Output the [X, Y] coordinate of the center of the cell containing the given text.  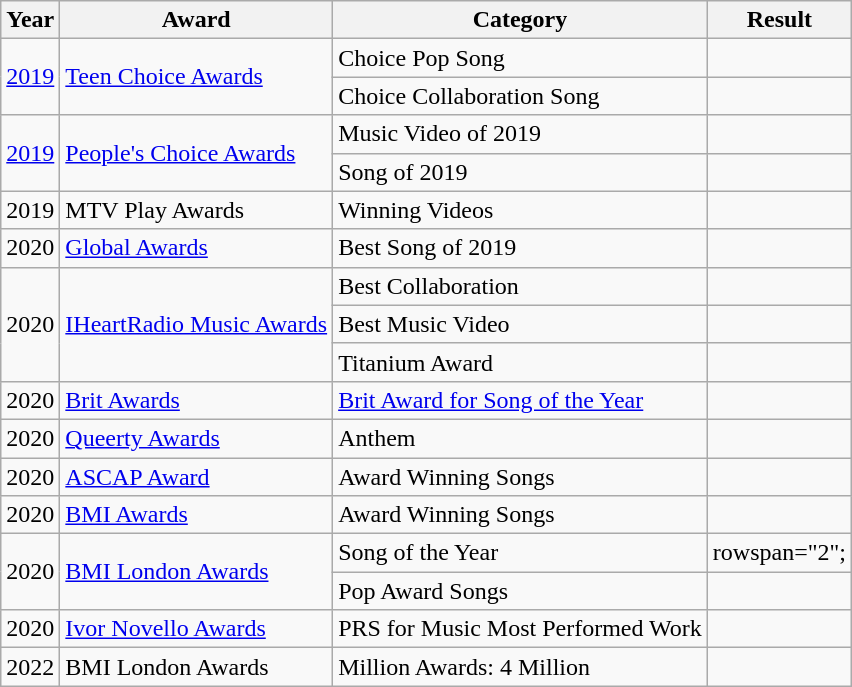
Best Collaboration [520, 286]
Pop Award Songs [520, 591]
Teen Choice Awards [196, 77]
Song of 2019 [520, 172]
Brit Award for Song of the Year [520, 400]
Best Music Video [520, 324]
Music Video of 2019 [520, 134]
PRS for Music Most Performed Work [520, 629]
Global Awards [196, 248]
Choice Collaboration Song [520, 96]
Million Awards: 4 Million [520, 667]
2022 [30, 667]
IHeartRadio Music Awards [196, 324]
BMI Awards [196, 515]
Result [779, 20]
Best Song of 2019 [520, 248]
Category [520, 20]
ASCAP Award [196, 477]
Award [196, 20]
Anthem [520, 438]
Year [30, 20]
Ivor Novello Awards [196, 629]
Winning Videos [520, 210]
rowspan="2"; [779, 553]
MTV Play Awards [196, 210]
Brit Awards [196, 400]
Choice Pop Song [520, 58]
Titanium Award [520, 362]
People's Choice Awards [196, 153]
Queerty Awards [196, 438]
Song of the Year [520, 553]
